Provide the (x, y) coordinate of the cell's center where the given text is located.  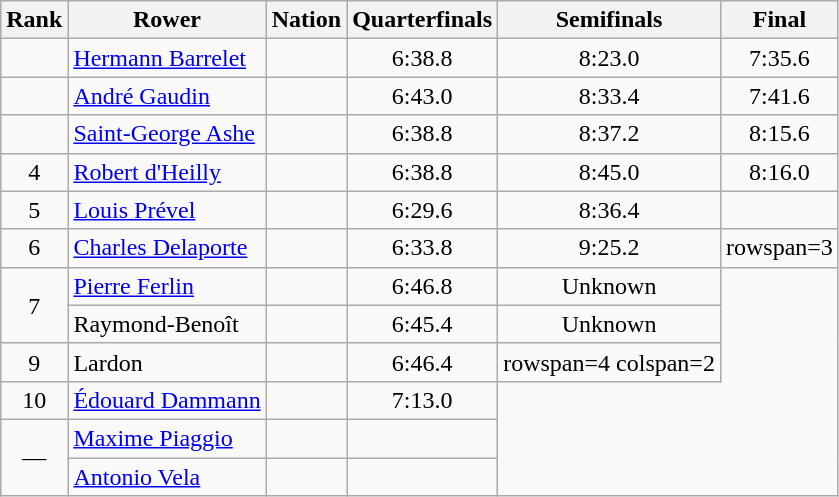
6 (34, 248)
9 (34, 362)
5 (34, 210)
4 (34, 172)
rowspan=4 colspan=2 (610, 362)
10 (34, 400)
Final (779, 20)
8:36.4 (610, 210)
6:46.4 (422, 362)
Charles Delaporte (167, 248)
Lardon (167, 362)
6:43.0 (422, 96)
Hermann Barrelet (167, 58)
Maxime Piaggio (167, 438)
Pierre Ferlin (167, 286)
8:15.6 (779, 134)
Édouard Dammann (167, 400)
Antonio Vela (167, 477)
Robert d'Heilly (167, 172)
7 (34, 305)
7:13.0 (422, 400)
7:35.6 (779, 58)
7:41.6 (779, 96)
Quarterfinals (422, 20)
6:46.8 (422, 286)
Rank (34, 20)
8:16.0 (779, 172)
8:23.0 (610, 58)
Nation (306, 20)
Raymond-Benoît (167, 324)
Saint-George Ashe (167, 134)
— (34, 457)
8:37.2 (610, 134)
6:29.6 (422, 210)
6:33.8 (422, 248)
9:25.2 (610, 248)
Louis Prével (167, 210)
6:45.4 (422, 324)
Semifinals (610, 20)
André Gaudin (167, 96)
8:33.4 (610, 96)
8:45.0 (610, 172)
rowspan=3 (779, 248)
Rower (167, 20)
